From the cell containing the given text, extract its center point as (X, Y) coordinate. 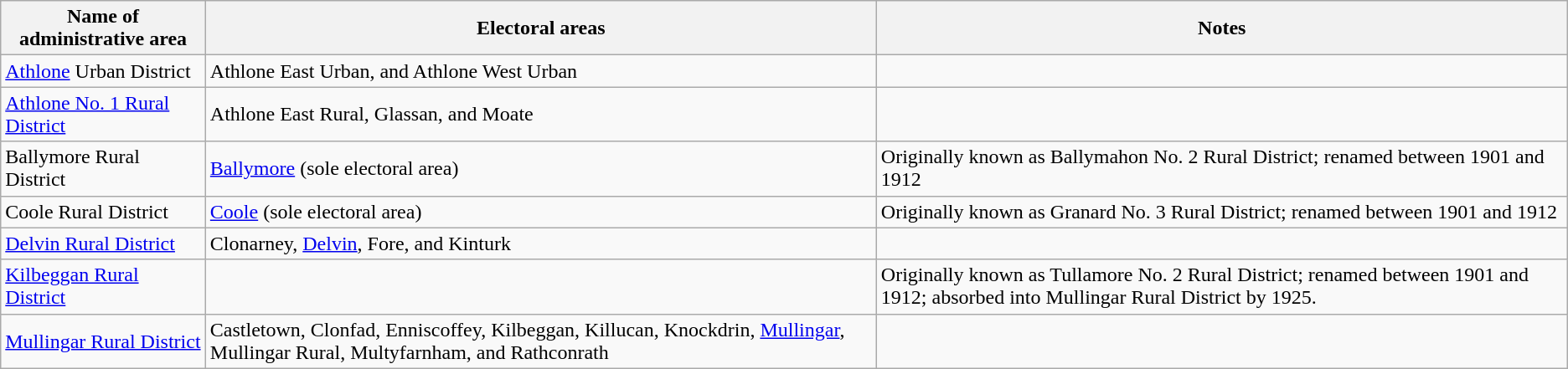
Delvin Rural District (104, 243)
Name of administrative area (104, 28)
Athlone East Rural, Glassan, and Moate (541, 114)
Ballymore Rural District (104, 169)
Electoral areas (541, 28)
Coole Rural District (104, 212)
Castletown, Clonfad, Enniscoffey, Kilbeggan, Killucan, Knockdrin, Mullingar, Mullingar Rural, Multyfarnham, and Rathconrath (541, 341)
Notes (1221, 28)
Coole (sole electoral area) (541, 212)
Ballymore (sole electoral area) (541, 169)
Athlone East Urban, and Athlone West Urban (541, 71)
Originally known as Ballymahon No. 2 Rural District; renamed between 1901 and 1912 (1221, 169)
Originally known as Granard No. 3 Rural District; renamed between 1901 and 1912 (1221, 212)
Athlone No. 1 Rural District (104, 114)
Clonarney, Delvin, Fore, and Kinturk (541, 243)
Kilbeggan Rural District (104, 286)
Originally known as Tullamore No. 2 Rural District; renamed between 1901 and 1912; absorbed into Mullingar Rural District by 1925. (1221, 286)
Mullingar Rural District (104, 341)
Athlone Urban District (104, 71)
